Identify which cell holds the provided text, then report its (x, y) central coordinate. 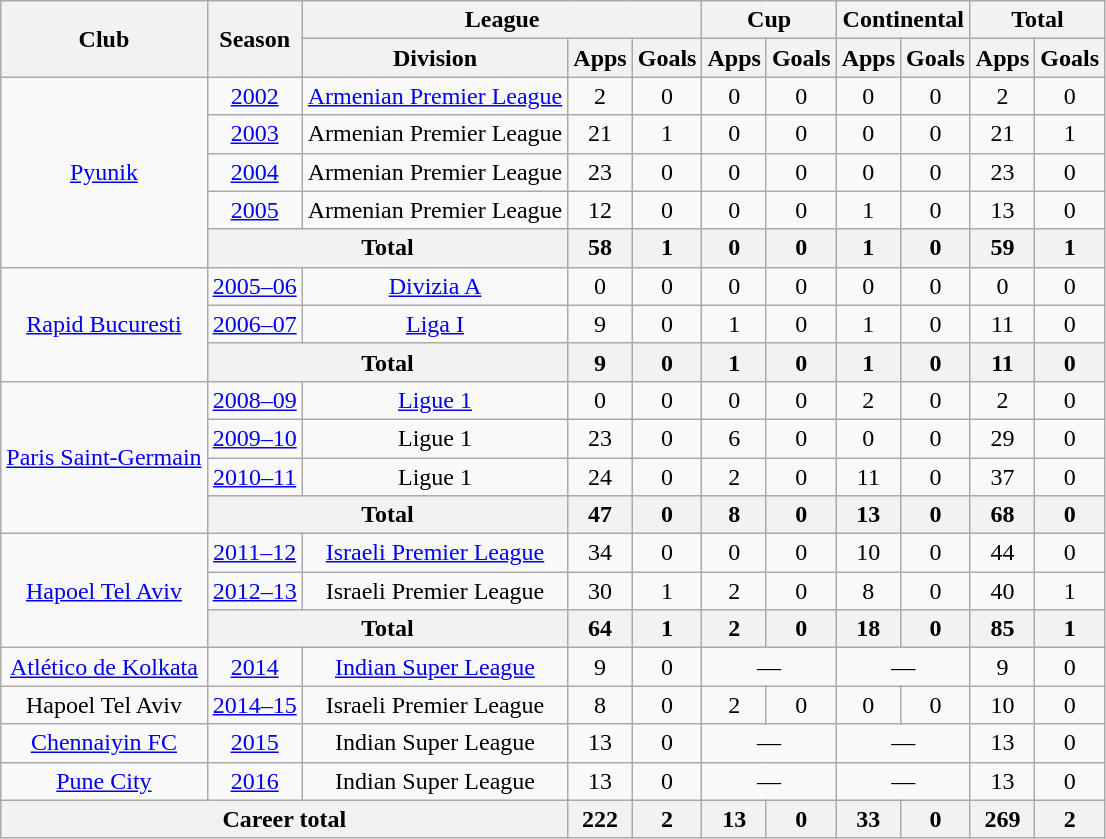
2009–10 (254, 438)
Liga I (435, 324)
Pune City (104, 781)
Club (104, 39)
2011–12 (254, 553)
18 (868, 629)
64 (600, 629)
2002 (254, 96)
68 (1002, 515)
29 (1002, 438)
Chennaiyin FC (104, 743)
24 (600, 477)
47 (600, 515)
2014–15 (254, 705)
Season (254, 39)
40 (1002, 591)
2010–11 (254, 477)
Cup (769, 20)
85 (1002, 629)
Division (435, 58)
30 (600, 591)
Rapid Bucuresti (104, 324)
6 (734, 438)
12 (600, 210)
2008–09 (254, 400)
2016 (254, 781)
59 (1002, 248)
Paris Saint-Germain (104, 457)
222 (600, 819)
Career total (284, 819)
33 (868, 819)
2012–13 (254, 591)
44 (1002, 553)
2014 (254, 667)
Pyunik (104, 172)
37 (1002, 477)
Continental (903, 20)
2015 (254, 743)
2005–06 (254, 286)
Atlético de Kolkata (104, 667)
2005 (254, 210)
2006–07 (254, 324)
Divizia A (435, 286)
League (502, 20)
2004 (254, 172)
269 (1002, 819)
2003 (254, 134)
34 (600, 553)
58 (600, 248)
